From the cell containing the given text, extract its center point as (X, Y) coordinate. 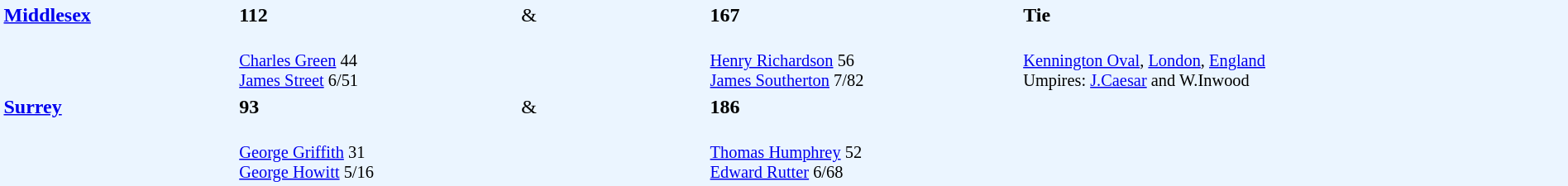
93 (378, 107)
George Griffith 31 George Howitt 5/16 (378, 152)
167 (864, 15)
Middlesex (119, 47)
Thomas Humphrey 52 Edward Rutter 6/68 (864, 152)
Tie (1293, 15)
Kennington Oval, London, England Umpires: J.Caesar and W.Inwood (1293, 107)
Henry Richardson 56 James Southerton 7/82 (864, 61)
Charles Green 44 James Street 6/51 (378, 61)
112 (378, 15)
186 (864, 107)
Surrey (119, 139)
